Return [x, y] of the center of cell containing provided text 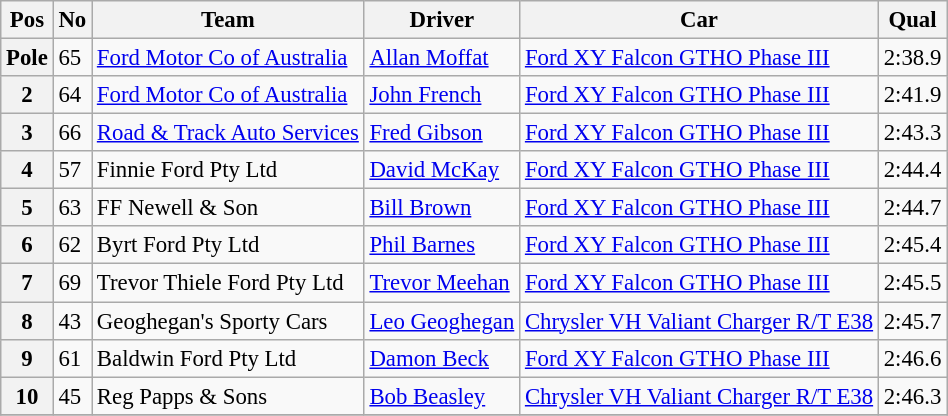
Qual [912, 20]
Bob Beasley [442, 396]
Finnie Ford Pty Ltd [228, 170]
3 [27, 133]
Geoghegan's Sporty Cars [228, 321]
4 [27, 170]
2:45.7 [912, 321]
Leo Geoghegan [442, 321]
66 [72, 133]
Trevor Thiele Ford Pty Ltd [228, 283]
Reg Papps & Sons [228, 396]
2:45.5 [912, 283]
Trevor Meehan [442, 283]
Driver [442, 20]
2:38.9 [912, 58]
Byrt Ford Pty Ltd [228, 245]
7 [27, 283]
5 [27, 208]
John French [442, 95]
61 [72, 358]
63 [72, 208]
69 [72, 283]
62 [72, 245]
Baldwin Ford Pty Ltd [228, 358]
Allan Moffat [442, 58]
2:44.4 [912, 170]
6 [27, 245]
64 [72, 95]
FF Newell & Son [228, 208]
Damon Beck [442, 358]
Pole [27, 58]
David McKay [442, 170]
2:46.6 [912, 358]
2 [27, 95]
2:43.3 [912, 133]
10 [27, 396]
2:44.7 [912, 208]
Team [228, 20]
2:46.3 [912, 396]
No [72, 20]
2:41.9 [912, 95]
Car [700, 20]
65 [72, 58]
8 [27, 321]
45 [72, 396]
Bill Brown [442, 208]
Phil Barnes [442, 245]
Fred Gibson [442, 133]
Road & Track Auto Services [228, 133]
43 [72, 321]
57 [72, 170]
2:45.4 [912, 245]
Pos [27, 20]
9 [27, 358]
